Determine the [X, Y] coordinate at the center of the cell enclosing the given text.  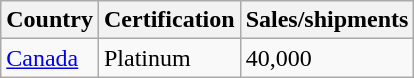
Canada [50, 58]
40,000 [327, 58]
Platinum [169, 58]
Country [50, 20]
Certification [169, 20]
Sales/shipments [327, 20]
